Find where the given text appears and provide that cell's center as (x, y) coordinate. 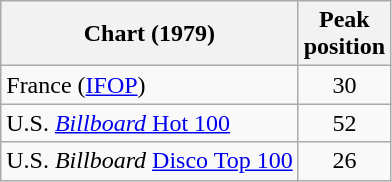
France (IFOP) (150, 85)
Peakposition (344, 34)
26 (344, 161)
U.S. Billboard Disco Top 100 (150, 161)
U.S. Billboard Hot 100 (150, 123)
Chart (1979) (150, 34)
52 (344, 123)
30 (344, 85)
